Return the (X, Y) coordinate for the center point of the cell that contains the specified text.  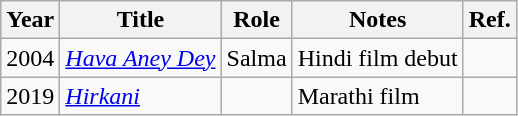
Hindi film debut (378, 58)
Hirkani (140, 96)
Notes (378, 20)
2004 (30, 58)
Title (140, 20)
Salma (256, 58)
2019 (30, 96)
Role (256, 20)
Hava Aney Dey (140, 58)
Marathi film (378, 96)
Year (30, 20)
Ref. (490, 20)
